Determine the (X, Y) coordinate at the center of the cell enclosing the given text.  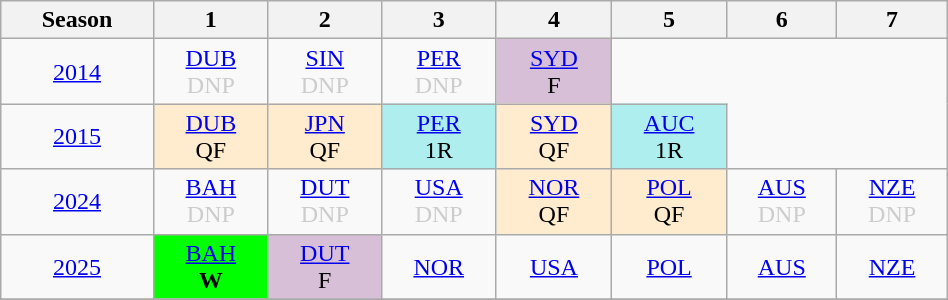
1 (210, 20)
SYDQF (554, 136)
NORQF (554, 202)
NZEDNP (892, 202)
DUBQF (210, 136)
USADNP (438, 202)
7 (892, 20)
4 (554, 20)
2015 (78, 136)
3 (438, 20)
BAHW (210, 266)
SYDF (554, 72)
USA (554, 266)
PERDNP (438, 72)
POLQF (668, 202)
NZE (892, 266)
NOR (438, 266)
AUS (782, 266)
JPNQF (324, 136)
DUBDNP (210, 72)
SINDNP (324, 72)
DUTF (324, 266)
Season (78, 20)
2025 (78, 266)
5 (668, 20)
BAHDNP (210, 202)
AUSDNP (782, 202)
6 (782, 20)
2 (324, 20)
PER1R (438, 136)
2014 (78, 72)
2024 (78, 202)
POL (668, 266)
DUTDNP (324, 202)
AUC1R (668, 136)
